Pinpoint the cell where the given text exists, returning its (X, Y) midpoint coordinate. 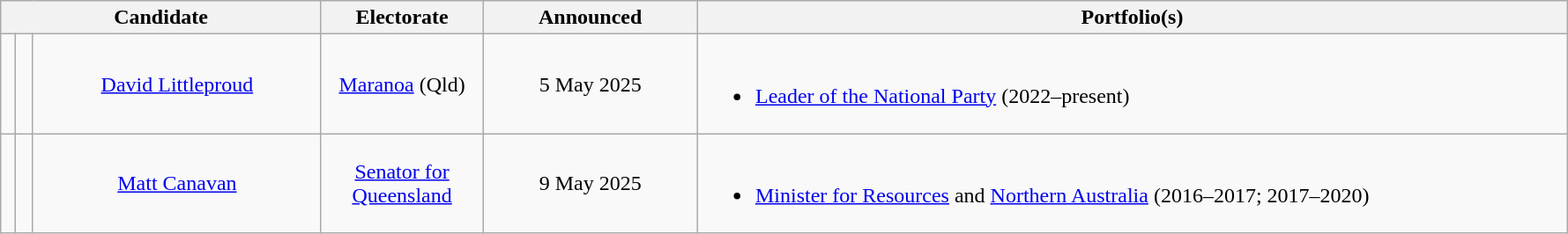
Electorate (402, 18)
Portfolio(s) (1132, 18)
Matt Canavan (176, 183)
Maranoa (Qld) (402, 84)
Candidate (161, 18)
Minister for Resources and Northern Australia (2016–2017; 2017–2020) (1132, 183)
9 May 2025 (591, 183)
Announced (591, 18)
David Littleproud (176, 84)
5 May 2025 (591, 84)
Senator for Queensland (402, 183)
Leader of the National Party (2022–present) (1132, 84)
